Identify which cell holds the provided text, then report its [X, Y] central coordinate. 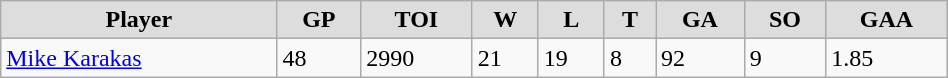
W [505, 20]
21 [505, 58]
Mike Karakas [139, 58]
48 [319, 58]
SO [784, 20]
Player [139, 20]
L [571, 20]
GAA [887, 20]
2990 [416, 58]
8 [630, 58]
9 [784, 58]
T [630, 20]
TOI [416, 20]
1.85 [887, 58]
GA [700, 20]
GP [319, 20]
19 [571, 58]
92 [700, 58]
